Return [x, y] of the center of cell containing provided text 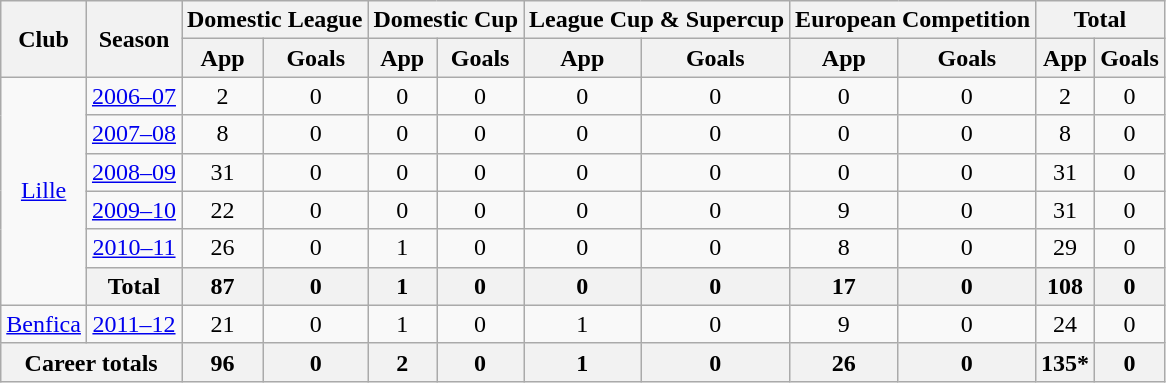
Domestic League [275, 20]
29 [1066, 248]
2008–09 [134, 172]
2006–07 [134, 96]
2011–12 [134, 324]
22 [223, 210]
135* [1066, 362]
21 [223, 324]
Lille [44, 191]
2007–08 [134, 134]
24 [1066, 324]
96 [223, 362]
Career totals [92, 362]
European Competition [913, 20]
Season [134, 39]
Benfica [44, 324]
League Cup & Supercup [657, 20]
Club [44, 39]
2010–11 [134, 248]
87 [223, 286]
108 [1066, 286]
17 [844, 286]
2009–10 [134, 210]
Domestic Cup [446, 20]
